Extract the [x, y] coordinate from the center of the cell holding the provided text.  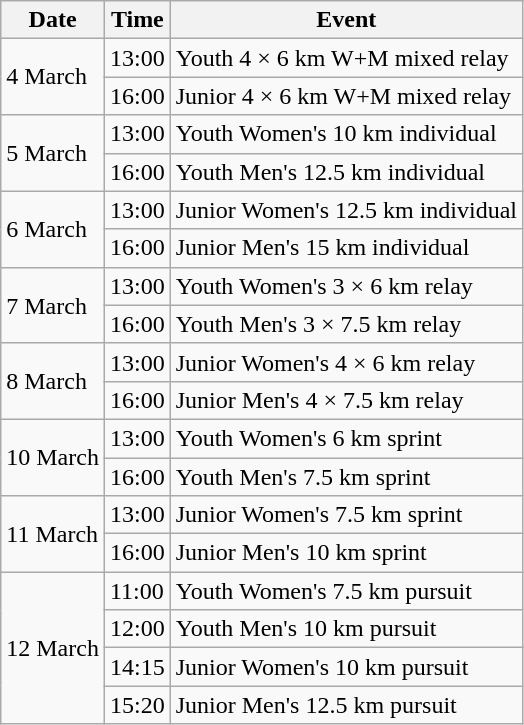
Youth 4 × 6 km W+M mixed relay [346, 58]
11:00 [137, 591]
Time [137, 20]
Junior Men's 10 km sprint [346, 553]
6 March [53, 229]
4 March [53, 77]
Date [53, 20]
Junior Women's 12.5 km individual [346, 210]
12 March [53, 648]
Junior Men's 4 × 7.5 km relay [346, 400]
10 March [53, 457]
Youth Men's 3 × 7.5 km relay [346, 324]
Junior Men's 12.5 km pursuit [346, 705]
14:15 [137, 667]
Junior 4 × 6 km W+M mixed relay [346, 96]
Event [346, 20]
Junior Women's 7.5 km sprint [346, 515]
Youth Men's 7.5 km sprint [346, 477]
Junior Women's 10 km pursuit [346, 667]
7 March [53, 305]
Youth Women's 3 × 6 km relay [346, 286]
Youth Women's 7.5 km pursuit [346, 591]
Junior Men's 15 km individual [346, 248]
5 March [53, 153]
12:00 [137, 629]
Youth Women's 10 km individual [346, 134]
Youth Men's 12.5 km individual [346, 172]
Youth Women's 6 km sprint [346, 438]
15:20 [137, 705]
8 March [53, 381]
11 March [53, 534]
Youth Men's 10 km pursuit [346, 629]
Junior Women's 4 × 6 km relay [346, 362]
